Identify which cell holds the provided text, then report its (x, y) central coordinate. 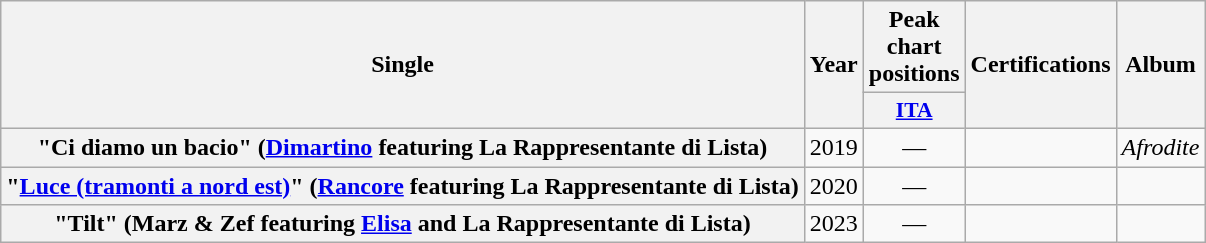
"Luce (tramonti a nord est)" (Rancore featuring La Rappresentante di Lista) (402, 185)
Peak chart positions (914, 47)
Album (1160, 65)
Single (402, 65)
"Tilt" (Marz & Zef featuring Elisa and La Rappresentante di Lista) (402, 224)
Certifications (1040, 65)
"Ci diamo un bacio" (Dimartino featuring La Rappresentante di Lista) (402, 147)
Year (834, 65)
Afrodite (1160, 147)
2020 (834, 185)
2023 (834, 224)
ITA (914, 111)
2019 (834, 147)
